Output the (x, y) coordinate of the center of the cell containing the given text.  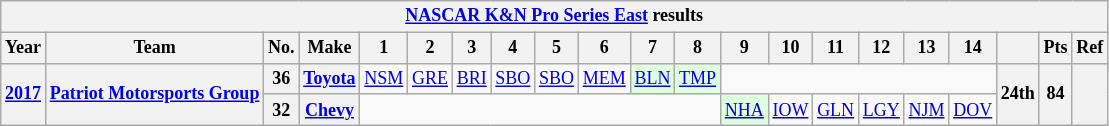
NJM (926, 110)
DOV (973, 110)
13 (926, 48)
14 (973, 48)
4 (513, 48)
8 (698, 48)
Chevy (330, 110)
BRI (472, 78)
NASCAR K&N Pro Series East results (554, 16)
MEM (604, 78)
NHA (744, 110)
TMP (698, 78)
IOW (790, 110)
7 (652, 48)
36 (282, 78)
11 (836, 48)
10 (790, 48)
Year (24, 48)
9 (744, 48)
Team (154, 48)
32 (282, 110)
NSM (384, 78)
2 (430, 48)
24th (1018, 94)
No. (282, 48)
Toyota (330, 78)
84 (1056, 94)
Pts (1056, 48)
1 (384, 48)
6 (604, 48)
GRE (430, 78)
GLN (836, 110)
BLN (652, 78)
2017 (24, 94)
3 (472, 48)
12 (881, 48)
5 (557, 48)
Patriot Motorsports Group (154, 94)
LGY (881, 110)
Make (330, 48)
Ref (1090, 48)
